Output the (x, y) coordinate of the center of the cell containing the given text.  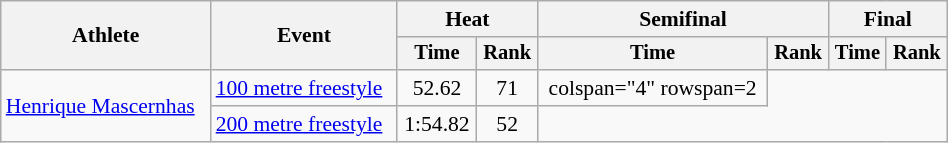
200 metre freestyle (304, 124)
Athlete (106, 36)
52.62 (437, 88)
Heat (467, 19)
71 (508, 88)
Event (304, 36)
1:54.82 (437, 124)
Final (888, 19)
100 metre freestyle (304, 88)
52 (508, 124)
Semifinal (684, 19)
Henrique Mascernhas (106, 106)
colspan="4" rowspan=2 (653, 88)
